For the text-containing cell, return its midpoint in [x, y] coordinate format. 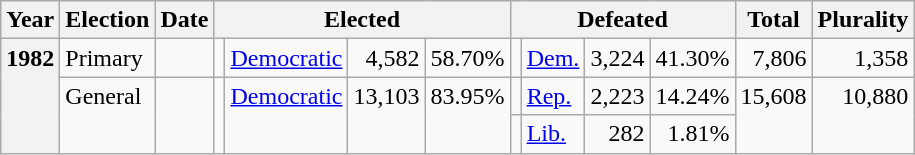
Plurality [863, 20]
Defeated [622, 20]
83.95% [468, 115]
7,806 [774, 58]
58.70% [468, 58]
41.30% [692, 58]
4,582 [386, 58]
Lib. [553, 134]
Rep. [553, 96]
Election [108, 20]
Total [774, 20]
1,358 [863, 58]
2,223 [618, 96]
15,608 [774, 115]
10,880 [863, 115]
Elected [362, 20]
Dem. [553, 58]
Date [184, 20]
1982 [30, 96]
General [108, 115]
14.24% [692, 96]
Year [30, 20]
282 [618, 134]
3,224 [618, 58]
13,103 [386, 115]
1.81% [692, 134]
Primary [108, 58]
